Pinpoint the cell where the given text exists, returning its (X, Y) midpoint coordinate. 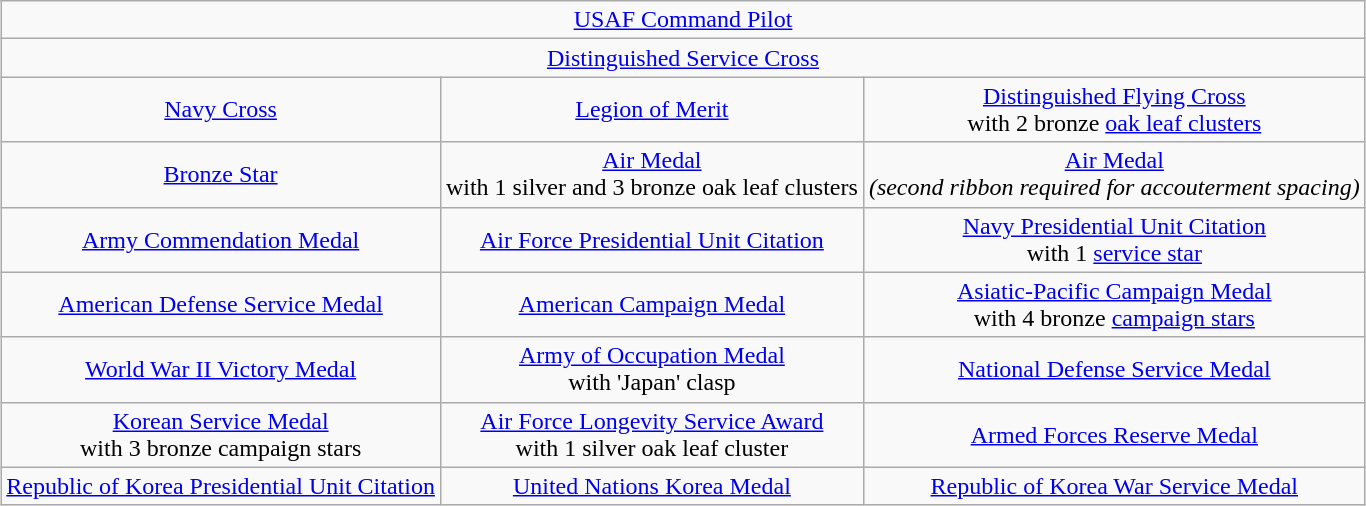
Republic of Korea War Service Medal (1114, 486)
American Defense Service Medal (221, 304)
National Defense Service Medal (1114, 370)
American Campaign Medal (652, 304)
Republic of Korea Presidential Unit Citation (221, 486)
Korean Service Medalwith 3 bronze campaign stars (221, 434)
Legion of Merit (652, 110)
Air Force Presidential Unit Citation (652, 240)
Army of Occupation Medalwith 'Japan' clasp (652, 370)
Navy Presidential Unit Citationwith 1 service star (1114, 240)
USAF Command Pilot (683, 20)
Air Force Longevity Service Awardwith 1 silver oak leaf cluster (652, 434)
Navy Cross (221, 110)
Air Medal(second ribbon required for accouterment spacing) (1114, 174)
Army Commendation Medal (221, 240)
Asiatic-Pacific Campaign Medalwith 4 bronze campaign stars (1114, 304)
Bronze Star (221, 174)
Armed Forces Reserve Medal (1114, 434)
Distinguished Service Cross (683, 58)
Distinguished Flying Crosswith 2 bronze oak leaf clusters (1114, 110)
United Nations Korea Medal (652, 486)
World War II Victory Medal (221, 370)
Air Medalwith 1 silver and 3 bronze oak leaf clusters (652, 174)
